Return the (X, Y) coordinate for the center point of the cell that contains the specified text.  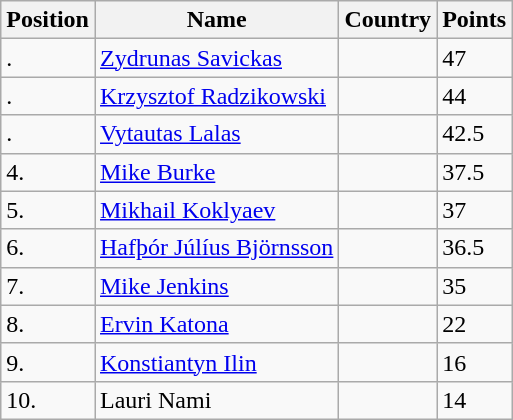
16 (474, 362)
37 (474, 210)
6. (48, 248)
Lauri Nami (216, 400)
Konstiantyn Ilin (216, 362)
36.5 (474, 248)
Name (216, 20)
Mike Burke (216, 172)
47 (474, 58)
8. (48, 324)
Ervin Katona (216, 324)
Krzysztof Radzikowski (216, 96)
Mike Jenkins (216, 286)
10. (48, 400)
5. (48, 210)
Position (48, 20)
7. (48, 286)
35 (474, 286)
Zydrunas Savickas (216, 58)
9. (48, 362)
Country (388, 20)
42.5 (474, 134)
44 (474, 96)
14 (474, 400)
37.5 (474, 172)
Mikhail Koklyaev (216, 210)
Hafþór Júlíus Björnsson (216, 248)
Vytautas Lalas (216, 134)
22 (474, 324)
4. (48, 172)
Points (474, 20)
